From the cell containing the given text, extract its center point as (X, Y) coordinate. 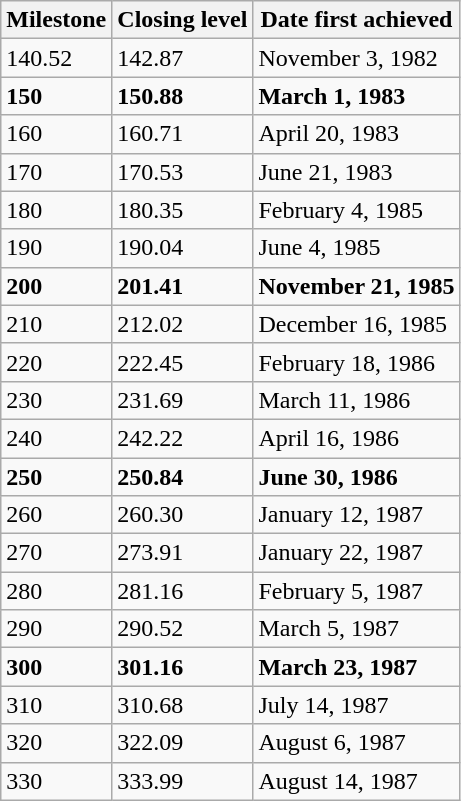
190 (56, 248)
140.52 (56, 58)
November 3, 1982 (356, 58)
200 (56, 286)
250 (56, 477)
January 12, 1987 (356, 515)
242.22 (182, 438)
August 14, 1987 (356, 781)
240 (56, 438)
301.16 (182, 667)
320 (56, 743)
333.99 (182, 781)
March 1, 1983 (356, 96)
March 5, 1987 (356, 629)
280 (56, 591)
June 21, 1983 (356, 172)
142.87 (182, 58)
260 (56, 515)
310.68 (182, 705)
290 (56, 629)
February 4, 1985 (356, 210)
March 23, 1987 (356, 667)
330 (56, 781)
150 (56, 96)
270 (56, 553)
212.02 (182, 324)
322.09 (182, 743)
July 14, 1987 (356, 705)
170.53 (182, 172)
220 (56, 362)
November 21, 1985 (356, 286)
June 30, 1986 (356, 477)
210 (56, 324)
January 22, 1987 (356, 553)
February 18, 1986 (356, 362)
273.91 (182, 553)
June 4, 1985 (356, 248)
August 6, 1987 (356, 743)
Milestone (56, 20)
250.84 (182, 477)
160 (56, 134)
Closing level (182, 20)
180.35 (182, 210)
February 5, 1987 (356, 591)
201.41 (182, 286)
290.52 (182, 629)
281.16 (182, 591)
231.69 (182, 400)
April 16, 1986 (356, 438)
170 (56, 172)
310 (56, 705)
160.71 (182, 134)
December 16, 1985 (356, 324)
260.30 (182, 515)
March 11, 1986 (356, 400)
150.88 (182, 96)
Date first achieved (356, 20)
230 (56, 400)
190.04 (182, 248)
April 20, 1983 (356, 134)
300 (56, 667)
222.45 (182, 362)
180 (56, 210)
